Determine the [x, y] coordinate at the center of the cell enclosing the given text.  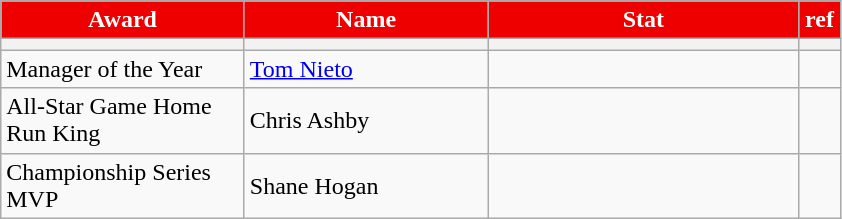
Stat [644, 20]
Name [366, 20]
Tom Nieto [366, 69]
Championship Series MVP [123, 186]
All-Star Game Home Run King [123, 120]
Award [123, 20]
ref [820, 20]
Manager of the Year [123, 69]
Chris Ashby [366, 120]
Shane Hogan [366, 186]
